Search for the cell housing the specified text and yield its (x, y) center coordinate. 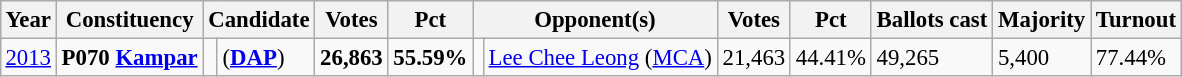
5,400 (1042, 57)
Lee Chee Leong (MCA) (600, 57)
P070 Kampar (130, 57)
Constituency (130, 20)
55.59% (430, 57)
(DAP) (266, 57)
49,265 (932, 57)
2013 (28, 57)
Majority (1042, 20)
44.41% (830, 57)
Ballots cast (932, 20)
21,463 (754, 57)
Opponent(s) (596, 20)
26,863 (352, 57)
Turnout (1136, 20)
Year (28, 20)
Candidate (259, 20)
77.44% (1136, 57)
